Find where the given text appears and provide that cell's center as (x, y) coordinate. 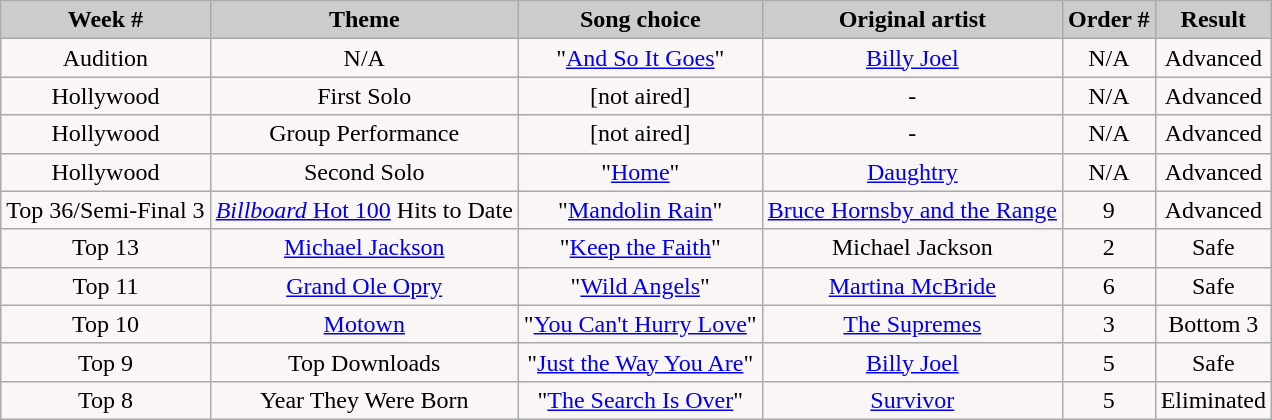
"Just the Way You Are" (640, 362)
"The Search Is Over" (640, 400)
Daughtry (912, 172)
Original artist (912, 20)
Bottom 3 (1213, 324)
9 (1110, 210)
Week # (106, 20)
Martina McBride (912, 286)
Group Performance (364, 134)
Theme (364, 20)
Second Solo (364, 172)
Top 11 (106, 286)
Song choice (640, 20)
Audition (106, 58)
Motown (364, 324)
Eliminated (1213, 400)
Top 9 (106, 362)
"And So It Goes" (640, 58)
Survivor (912, 400)
"You Can't Hurry Love" (640, 324)
Order # (1110, 20)
Top 10 (106, 324)
6 (1110, 286)
Top 36/Semi-Final 3 (106, 210)
"Keep the Faith" (640, 248)
2 (1110, 248)
Top 8 (106, 400)
"Wild Angels" (640, 286)
Billboard Hot 100 Hits to Date (364, 210)
Result (1213, 20)
3 (1110, 324)
First Solo (364, 96)
Year They Were Born (364, 400)
Top 13 (106, 248)
The Supremes (912, 324)
Top Downloads (364, 362)
Bruce Hornsby and the Range (912, 210)
"Mandolin Rain" (640, 210)
"Home" (640, 172)
Grand Ole Opry (364, 286)
